Find where the given text appears and provide that cell's center as [X, Y] coordinate. 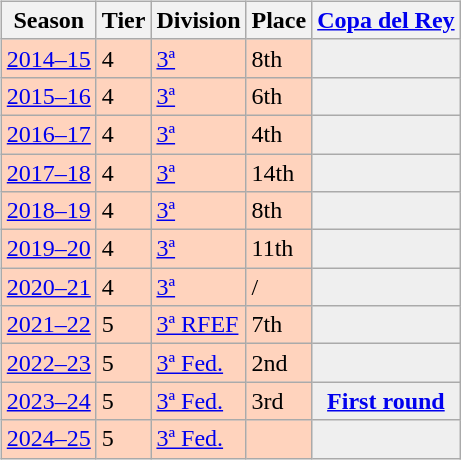
3ª RFEF [198, 325]
6th [279, 96]
2015–16 [48, 96]
7th [279, 325]
Season [48, 20]
3rd [279, 401]
2021–22 [48, 325]
2022–23 [48, 363]
Division [198, 20]
2020–21 [48, 287]
2016–17 [48, 134]
11th [279, 249]
First round [386, 401]
2023–24 [48, 401]
2024–25 [48, 439]
14th [279, 173]
2018–19 [48, 211]
Tier [124, 20]
/ [279, 287]
2014–15 [48, 58]
2nd [279, 363]
2017–18 [48, 173]
Place [279, 20]
4th [279, 134]
2019–20 [48, 249]
Copa del Rey [386, 20]
